Extract the (X, Y) coordinate from the center of the cell holding the provided text.  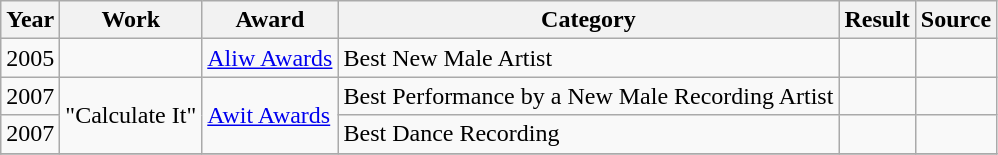
Best New Male Artist (588, 58)
"Calculate It" (131, 115)
Result (877, 20)
Aliw Awards (270, 58)
Award (270, 20)
Year (30, 20)
Work (131, 20)
Source (956, 20)
Best Dance Recording (588, 134)
2005 (30, 58)
Awit Awards (270, 115)
Category (588, 20)
Best Performance by a New Male Recording Artist (588, 96)
